For the text-containing cell, return its midpoint in (x, y) coordinate format. 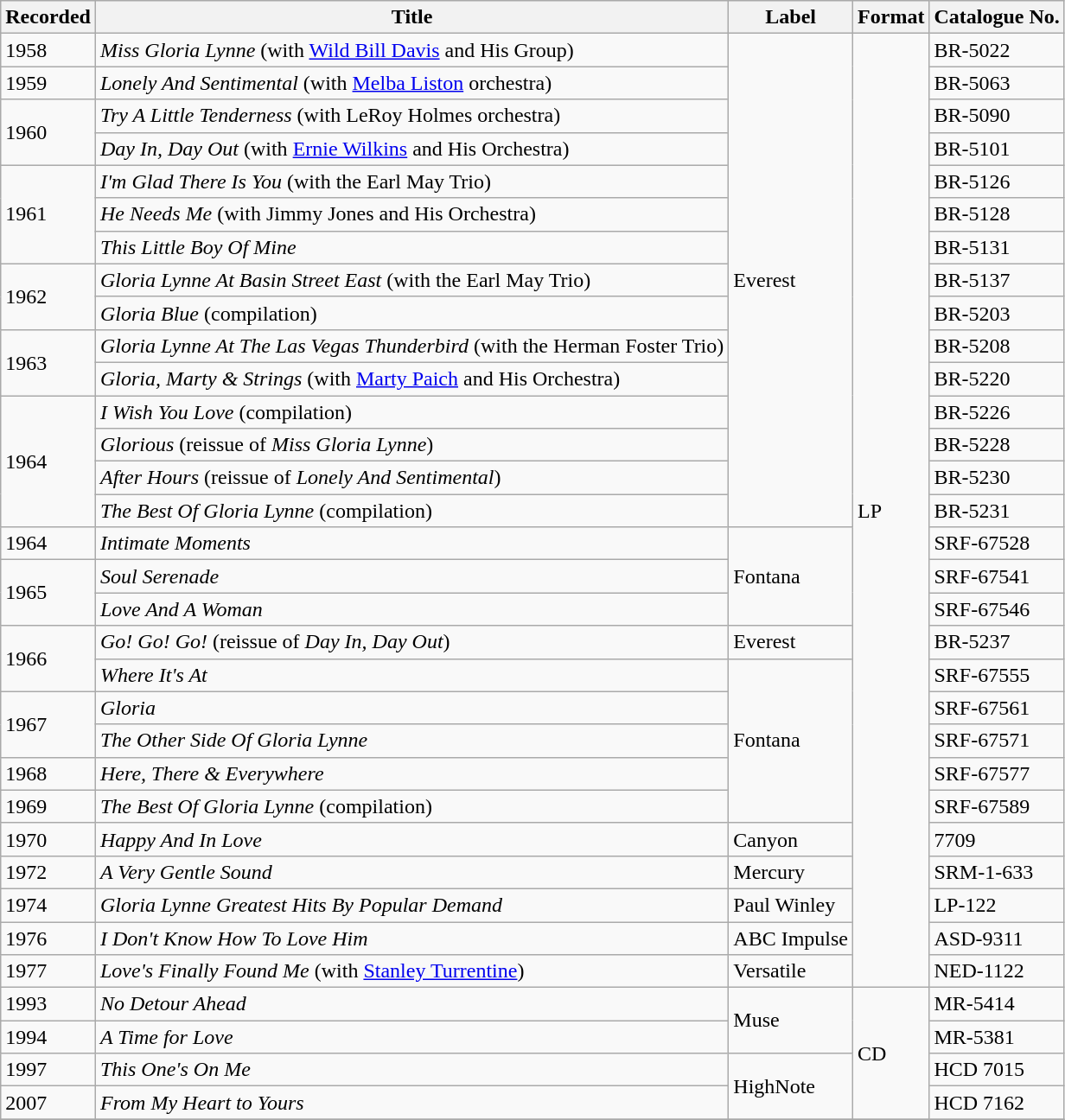
BR-5137 (997, 280)
MR-5414 (997, 1004)
Lonely And Sentimental (with Melba Liston orchestra) (411, 83)
BR-5126 (997, 181)
BR-5230 (997, 478)
1976 (48, 938)
Canyon (791, 839)
Gloria Lynne At Basin Street East (with the Earl May Trio) (411, 280)
I Don't Know How To Love Him (411, 938)
SRF-67541 (997, 576)
1974 (48, 905)
HighNote (791, 1086)
Happy And In Love (411, 839)
1997 (48, 1070)
1959 (48, 83)
BR-5022 (997, 50)
BR-5063 (997, 83)
1967 (48, 724)
Soul Serenade (411, 576)
Format (891, 17)
NED-1122 (997, 971)
1961 (48, 214)
BR-5101 (997, 149)
Versatile (791, 971)
SRM-1-633 (997, 872)
From My Heart to Yours (411, 1103)
HCD 7162 (997, 1103)
BR-5208 (997, 346)
Go! Go! Go! (reissue of Day In, Day Out) (411, 642)
1962 (48, 296)
MR-5381 (997, 1037)
LP-122 (997, 905)
1972 (48, 872)
A Time for Love (411, 1037)
1965 (48, 593)
1958 (48, 50)
Glorious (reissue of Miss Gloria Lynne) (411, 445)
Miss Gloria Lynne (with Wild Bill Davis and His Group) (411, 50)
1963 (48, 362)
Where It's At (411, 675)
I Wish You Love (compilation) (411, 412)
1966 (48, 659)
BR-5220 (997, 379)
Love And A Woman (411, 609)
1977 (48, 971)
SRF-67528 (997, 544)
1993 (48, 1004)
No Detour Ahead (411, 1004)
Title (411, 17)
BR-5203 (997, 313)
He Needs Me (with Jimmy Jones and His Orchestra) (411, 214)
CD (891, 1053)
Gloria, Marty & Strings (with Marty Paich and His Orchestra) (411, 379)
ABC Impulse (791, 938)
Catalogue No. (997, 17)
2007 (48, 1103)
Muse (791, 1021)
BR-5128 (997, 214)
LP (891, 511)
SRF-67589 (997, 806)
BR-5090 (997, 116)
Gloria (411, 708)
Recorded (48, 17)
Gloria Lynne At The Las Vegas Thunderbird (with the Herman Foster Trio) (411, 346)
HCD 7015 (997, 1070)
BR-5226 (997, 412)
1969 (48, 806)
Here, There & Everywhere (411, 773)
This Little Boy Of Mine (411, 247)
SRF-67577 (997, 773)
Love's Finally Found Me (with Stanley Turrentine) (411, 971)
I'm Glad There Is You (with the Earl May Trio) (411, 181)
After Hours (reissue of Lonely And Sentimental) (411, 478)
1994 (48, 1037)
Label (791, 17)
1970 (48, 839)
Gloria Blue (compilation) (411, 313)
Day In, Day Out (with Ernie Wilkins and His Orchestra) (411, 149)
Paul Winley (791, 905)
BR-5237 (997, 642)
1968 (48, 773)
Try A Little Tenderness (with LeRoy Holmes orchestra) (411, 116)
SRF-67555 (997, 675)
BR-5228 (997, 445)
BR-5131 (997, 247)
This One's On Me (411, 1070)
Mercury (791, 872)
1960 (48, 132)
Intimate Moments (411, 544)
SRF-67546 (997, 609)
SRF-67561 (997, 708)
7709 (997, 839)
A Very Gentle Sound (411, 872)
SRF-67571 (997, 741)
BR-5231 (997, 511)
Gloria Lynne Greatest Hits By Popular Demand (411, 905)
ASD-9311 (997, 938)
The Other Side Of Gloria Lynne (411, 741)
